From the cell containing the given text, extract its center point as (x, y) coordinate. 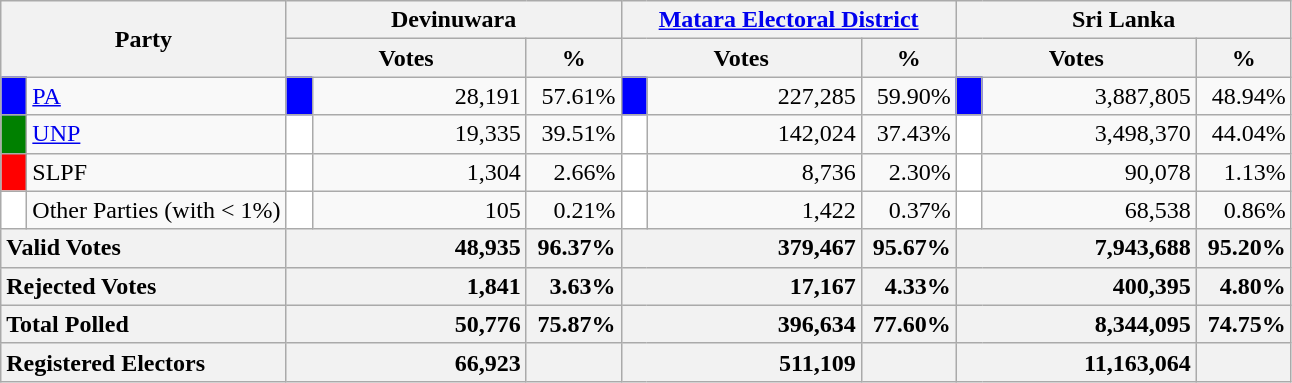
50,776 (406, 324)
379,467 (741, 248)
11,163,064 (1076, 362)
37.43% (908, 134)
57.61% (574, 96)
2.30% (908, 172)
SLPF (156, 172)
66,923 (406, 362)
1.13% (1244, 172)
Registered Electors (144, 362)
74.75% (1244, 324)
Other Parties (with < 1%) (156, 210)
95.67% (908, 248)
8,344,095 (1076, 324)
95.20% (1244, 248)
1,304 (419, 172)
Sri Lanka (1124, 20)
Matara Electoral District (788, 20)
Devinuwara (454, 20)
96.37% (574, 248)
28,191 (419, 96)
Valid Votes (144, 248)
19,335 (419, 134)
3.63% (574, 286)
1,841 (406, 286)
142,024 (754, 134)
3,887,805 (1089, 96)
Party (144, 39)
PA (156, 96)
3,498,370 (1089, 134)
48.94% (1244, 96)
90,078 (1089, 172)
511,109 (741, 362)
UNP (156, 134)
4.33% (908, 286)
0.37% (908, 210)
105 (419, 210)
2.66% (574, 172)
59.90% (908, 96)
44.04% (1244, 134)
396,634 (741, 324)
1,422 (754, 210)
68,538 (1089, 210)
Total Polled (144, 324)
227,285 (754, 96)
4.80% (1244, 286)
0.86% (1244, 210)
8,736 (754, 172)
0.21% (574, 210)
7,943,688 (1076, 248)
17,167 (741, 286)
48,935 (406, 248)
400,395 (1076, 286)
77.60% (908, 324)
39.51% (574, 134)
75.87% (574, 324)
Rejected Votes (144, 286)
